For the text-containing cell, return its midpoint in [X, Y] coordinate format. 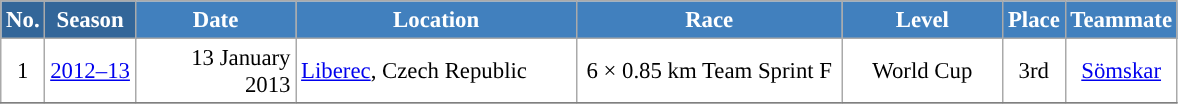
Location [436, 20]
Sömskar [1121, 72]
No. [23, 20]
1 [23, 72]
13 January 2013 [216, 72]
Date [216, 20]
Season [90, 20]
World Cup [922, 72]
Teammate [1121, 20]
Place [1034, 20]
2012–13 [90, 72]
Liberec, Czech Republic [436, 72]
6 × 0.85 km Team Sprint F [709, 72]
3rd [1034, 72]
Race [709, 20]
Level [922, 20]
